Return (X, Y) of the center of cell containing provided text 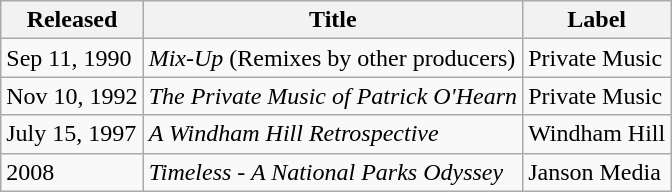
Timeless - A National Parks Odyssey (332, 172)
Label (597, 20)
July 15, 1997 (72, 134)
Title (332, 20)
Nov 10, 1992 (72, 96)
2008 (72, 172)
A Windham Hill Retrospective (332, 134)
Released (72, 20)
Windham Hill (597, 134)
Janson Media (597, 172)
Mix-Up (Remixes by other producers) (332, 58)
The Private Music of Patrick O'Hearn (332, 96)
Sep 11, 1990 (72, 58)
